From the cell containing the given text, extract its center point as [X, Y] coordinate. 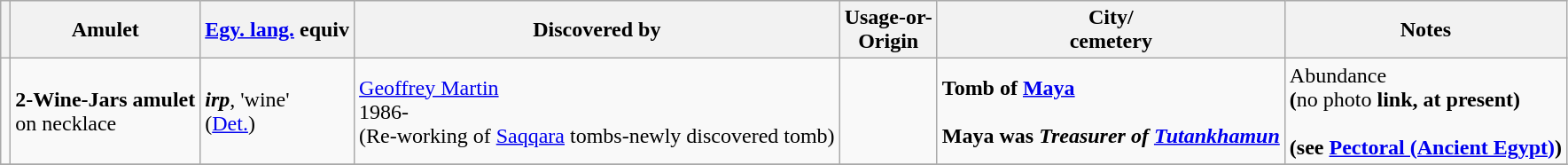
Abundance(no photo link, at present)(see Pectoral (Ancient Egypt)) [1425, 112]
Discovered by [597, 30]
Usage-or-Origin [888, 30]
Egy. lang. equiv [277, 30]
Tomb of MayaMaya was Treasurer of Tutankhamun [1111, 112]
Geoffrey Martin1986-(Re-working of Saqqara tombs-newly discovered tomb) [597, 112]
Notes [1425, 30]
2-Wine-Jars amuleton necklace [105, 112]
Amulet [105, 30]
City/cemetery [1111, 30]
irp, 'wine'(Det.) [277, 112]
